Locate the cell with the specified text and output its [X, Y] center coordinate. 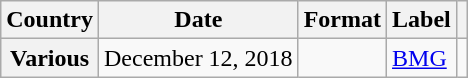
Date [198, 20]
BMG [422, 58]
Format [342, 20]
Label [422, 20]
Various [50, 58]
Country [50, 20]
December 12, 2018 [198, 58]
